Output the (x, y) coordinate of the center of the cell containing the given text.  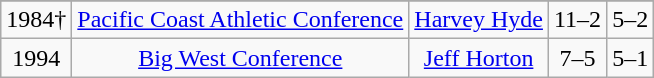
Pacific Coast Athletic Conference (240, 20)
Jeff Horton (479, 58)
5–1 (630, 58)
Big West Conference (240, 58)
7–5 (577, 58)
Harvey Hyde (479, 20)
5–2 (630, 20)
11–2 (577, 20)
1984† (36, 20)
1994 (36, 58)
